Determine the [X, Y] coordinate at the center of the cell enclosing the given text.  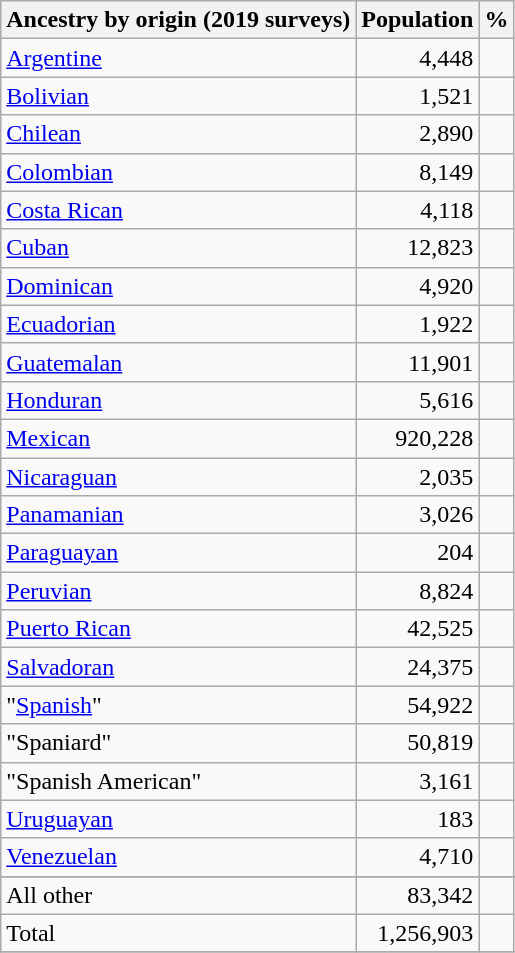
Costa Rican [178, 210]
54,922 [418, 705]
Panamanian [178, 515]
183 [418, 819]
% [496, 20]
"Spanish" [178, 705]
Paraguayan [178, 553]
1,521 [418, 96]
4,920 [418, 286]
Honduran [178, 400]
4,118 [418, 210]
Venezuelan [178, 857]
8,824 [418, 591]
Nicaraguan [178, 477]
Population [418, 20]
2,035 [418, 477]
42,525 [418, 629]
11,901 [418, 362]
920,228 [418, 438]
Dominican [178, 286]
24,375 [418, 667]
1,256,903 [418, 933]
50,819 [418, 743]
Total [178, 933]
Puerto Rican [178, 629]
Guatemalan [178, 362]
5,616 [418, 400]
Bolivian [178, 96]
Argentine [178, 58]
8,149 [418, 172]
"Spanish American" [178, 781]
204 [418, 553]
83,342 [418, 895]
Mexican [178, 438]
1,922 [418, 324]
12,823 [418, 248]
Uruguayan [178, 819]
Salvadoran [178, 667]
Colombian [178, 172]
3,026 [418, 515]
Ancestry by origin (2019 surveys) [178, 20]
4,448 [418, 58]
Chilean [178, 134]
Peruvian [178, 591]
Ecuadorian [178, 324]
3,161 [418, 781]
Cuban [178, 248]
4,710 [418, 857]
"Spaniard" [178, 743]
All other [178, 895]
2,890 [418, 134]
